Find where the given text appears and provide that cell's center as [x, y] coordinate. 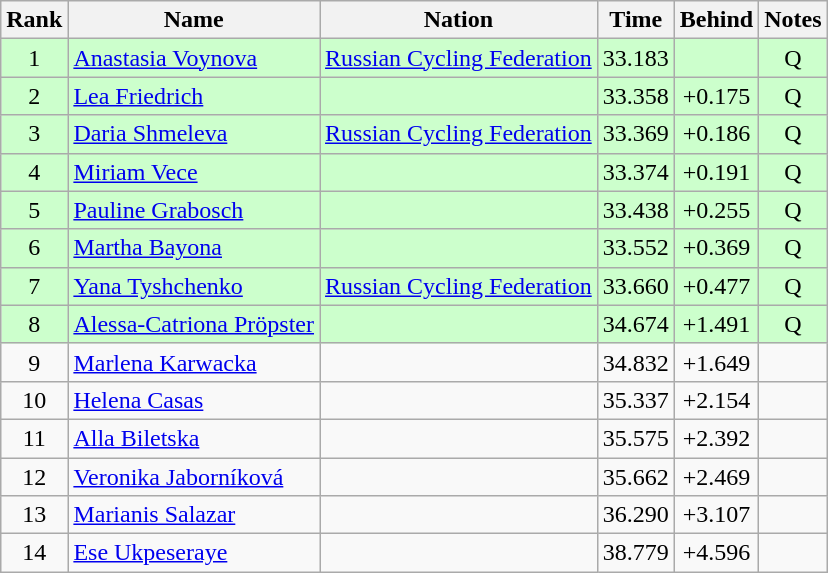
8 [34, 324]
+0.255 [716, 210]
Miriam Vece [194, 172]
38.779 [636, 553]
Nation [459, 20]
1 [34, 58]
Behind [716, 20]
Veronika Jaborníková [194, 477]
Notes [793, 20]
Yana Tyshchenko [194, 286]
33.660 [636, 286]
Time [636, 20]
+0.175 [716, 96]
9 [34, 362]
36.290 [636, 515]
14 [34, 553]
33.374 [636, 172]
Ese Ukpeseraye [194, 553]
Daria Shmeleva [194, 134]
Marianis Salazar [194, 515]
35.662 [636, 477]
+0.369 [716, 248]
33.369 [636, 134]
4 [34, 172]
5 [34, 210]
35.575 [636, 438]
35.337 [636, 400]
13 [34, 515]
6 [34, 248]
Alla Biletska [194, 438]
34.674 [636, 324]
+1.649 [716, 362]
Rank [34, 20]
33.438 [636, 210]
Marlena Karwacka [194, 362]
Name [194, 20]
+1.491 [716, 324]
12 [34, 477]
Martha Bayona [194, 248]
33.552 [636, 248]
7 [34, 286]
Helena Casas [194, 400]
Pauline Grabosch [194, 210]
+0.191 [716, 172]
Anastasia Voynova [194, 58]
+2.469 [716, 477]
+2.154 [716, 400]
10 [34, 400]
+2.392 [716, 438]
Lea Friedrich [194, 96]
Alessa-Catriona Pröpster [194, 324]
+3.107 [716, 515]
+0.186 [716, 134]
33.183 [636, 58]
11 [34, 438]
2 [34, 96]
+0.477 [716, 286]
34.832 [636, 362]
3 [34, 134]
+4.596 [716, 553]
33.358 [636, 96]
